Capture the cell that displays the provided text and extract its (X, Y) central coordinate. 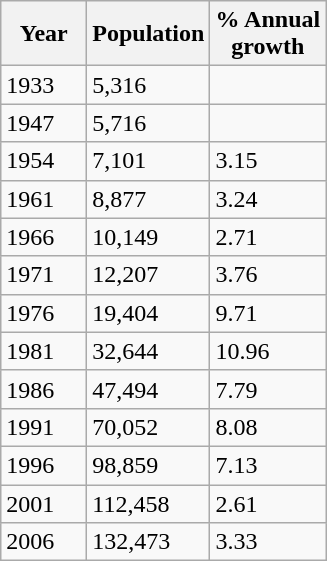
5,316 (148, 85)
12,207 (148, 275)
Year (44, 34)
3.15 (268, 161)
1991 (44, 427)
7.13 (268, 465)
1947 (44, 123)
3.76 (268, 275)
8,877 (148, 199)
3.33 (268, 542)
5,716 (148, 123)
1976 (44, 313)
2006 (44, 542)
% Annualgrowth (268, 34)
8.08 (268, 427)
10,149 (148, 237)
2.61 (268, 503)
2001 (44, 503)
132,473 (148, 542)
1933 (44, 85)
112,458 (148, 503)
10.96 (268, 351)
70,052 (148, 427)
1966 (44, 237)
7,101 (148, 161)
1971 (44, 275)
32,644 (148, 351)
1954 (44, 161)
47,494 (148, 389)
1986 (44, 389)
1981 (44, 351)
19,404 (148, 313)
98,859 (148, 465)
7.79 (268, 389)
9.71 (268, 313)
1961 (44, 199)
3.24 (268, 199)
2.71 (268, 237)
1996 (44, 465)
Population (148, 34)
